Output the [x, y] coordinate of the center of the cell containing the given text.  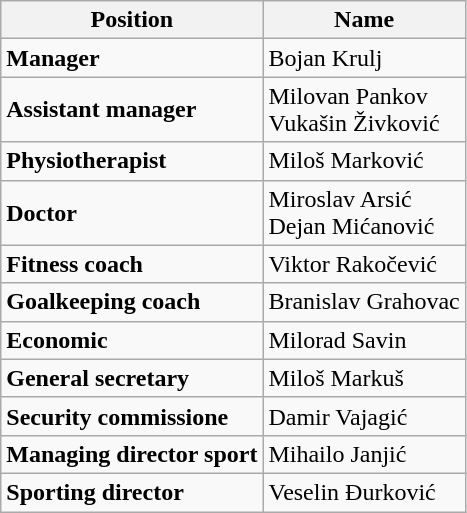
Miloš Markuš [364, 378]
Veselin Đurković [364, 492]
Milorad Savin [364, 340]
Branislav Grahovac [364, 302]
Economic [132, 340]
Managing director sport [132, 454]
Position [132, 20]
Milovan Pankov Vukašin Živković [364, 110]
Assistant manager [132, 110]
Damir Vajagić [364, 416]
Viktor Rakočević [364, 264]
Manager [132, 58]
Doctor [132, 212]
Name [364, 20]
Physiotherapist [132, 161]
Mihailo Janjić [364, 454]
Fitness coach [132, 264]
Goalkeeping coach [132, 302]
General secretary [132, 378]
Miloš Marković [364, 161]
Security commissione [132, 416]
Sporting director [132, 492]
Bojan Krulj [364, 58]
Miroslav Arsić Dejan Mićanović [364, 212]
